Find where the given text appears and provide that cell's center as (X, Y) coordinate. 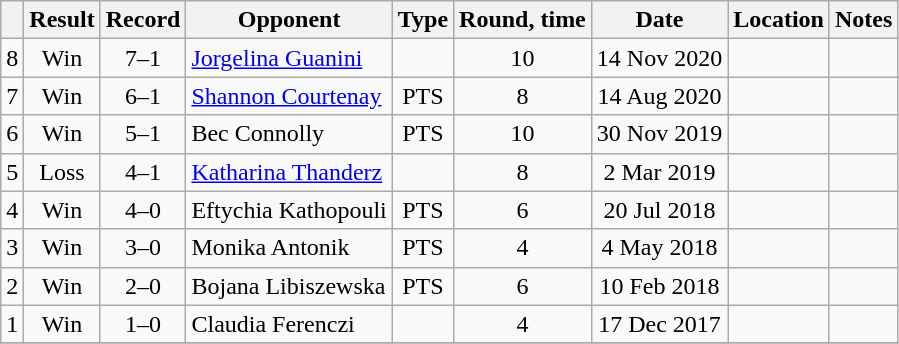
Notes (863, 20)
Bec Connolly (289, 134)
10 Feb 2018 (659, 286)
7 (12, 96)
5–1 (143, 134)
20 Jul 2018 (659, 210)
Bojana Libiszewska (289, 286)
14 Nov 2020 (659, 58)
14 Aug 2020 (659, 96)
5 (12, 172)
Opponent (289, 20)
1–0 (143, 324)
Claudia Ferenczi (289, 324)
Jorgelina Guanini (289, 58)
Monika Antonik (289, 248)
Shannon Courtenay (289, 96)
4 May 2018 (659, 248)
1 (12, 324)
Loss (62, 172)
3 (12, 248)
2–0 (143, 286)
6–1 (143, 96)
7–1 (143, 58)
Record (143, 20)
Round, time (523, 20)
Result (62, 20)
17 Dec 2017 (659, 324)
Eftychia Kathopouli (289, 210)
3–0 (143, 248)
4–1 (143, 172)
Type (422, 20)
4–0 (143, 210)
Location (779, 20)
Date (659, 20)
2 (12, 286)
30 Nov 2019 (659, 134)
Katharina Thanderz (289, 172)
2 Mar 2019 (659, 172)
